Determine the [x, y] coordinate at the center of the cell enclosing the given text.  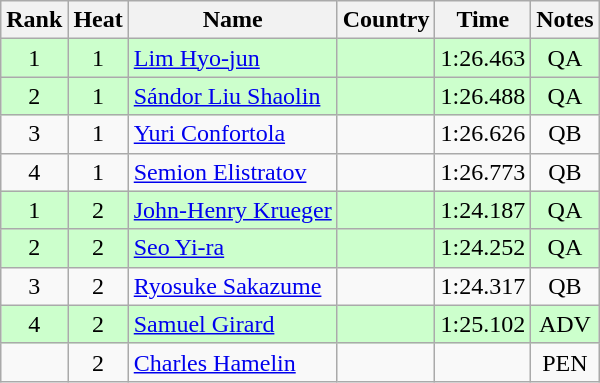
Heat [98, 20]
1:24.252 [483, 248]
Semion Elistratov [232, 172]
Lim Hyo-jun [232, 58]
Samuel Girard [232, 324]
1:25.102 [483, 324]
John-Henry Krueger [232, 210]
1:24.317 [483, 286]
PEN [565, 362]
1:26.773 [483, 172]
Notes [565, 20]
Rank [34, 20]
1:24.187 [483, 210]
Time [483, 20]
Ryosuke Sakazume [232, 286]
ADV [565, 324]
Seo Yi-ra [232, 248]
1:26.463 [483, 58]
1:26.488 [483, 96]
Name [232, 20]
1:26.626 [483, 134]
Country [386, 20]
Charles Hamelin [232, 362]
Sándor Liu Shaolin [232, 96]
Yuri Confortola [232, 134]
